For the text-containing cell, return its midpoint in [x, y] coordinate format. 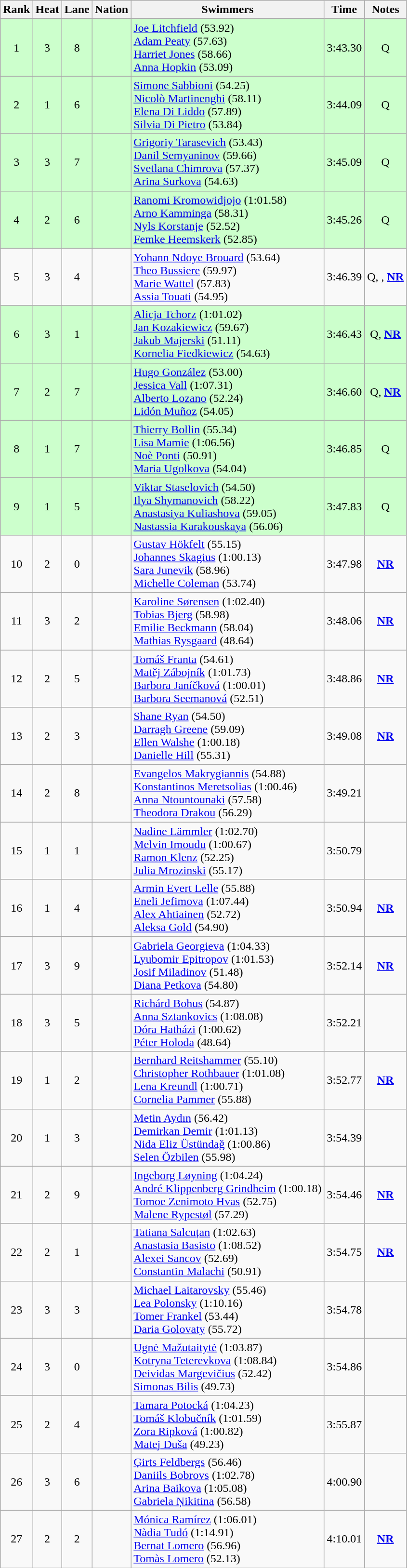
Ģirts Feldbergs (56.46)Daniils Bobrovs (1:02.78)Arina Baikova (1:05.08)Gabriela Ņikitina (56.58) [227, 1481]
3:54.75 [344, 1252]
3:46.85 [344, 449]
3:54.86 [344, 1367]
4:00.90 [344, 1481]
3:49.08 [344, 736]
19 [16, 1080]
3:45.09 [344, 162]
Yohann Ndoye Brouard (53.64)Theo Bussiere (59.97)Marie Wattel (57.83)Assia Touati (54.95) [227, 277]
Armin Evert Lelle (55.88)Eneli Jefimova (1:07.44)Alex Ahtiainen (52.72)Aleksa Gold (54.90) [227, 908]
Bernhard Reitshammer (55.10)Christopher Rothbauer (1:01.08)Lena Kreundl (1:00.71)Cornelia Pammer (55.88) [227, 1080]
Lane [77, 10]
27 [16, 1539]
18 [16, 1023]
Richárd Bohus (54.87)Anna Sztankovics (1:08.08)Dóra Hatházi (1:00.62)Péter Holoda (48.64) [227, 1023]
23 [16, 1310]
Time [344, 10]
Ugnė Mažutaitytė (1:03.87)Kotryna Teterevkova (1:08.84)Deividas Margevičius (52.42)Simonas Bilis (49.73) [227, 1367]
Tamara Potocká (1:04.23)Tomáš Klobučník (1:01.59)Zora Ripková (1:00.82)Matej Duša (49.23) [227, 1424]
3:52.14 [344, 966]
3:45.26 [344, 220]
3:46.39 [344, 277]
Viktar Staselovich (54.50)Ilya Shymanovich (58.22)Anastasiya Kuliashova (59.05)Nastassia Karakouskaya (56.06) [227, 506]
Thierry Bollin (55.34)Lisa Mamie (1:06.56)Noè Ponti (50.91)Maria Ugolkova (54.04) [227, 449]
3:46.43 [344, 334]
21 [16, 1195]
Simone Sabbioni (54.25)Nicolò Martinenghi (58.11)Elena Di Liddo (57.89)Silvia Di Pietro (53.84) [227, 105]
3:52.21 [344, 1023]
16 [16, 908]
Gustav Hökfelt (55.15)Johannes Skagius (1:00.13)Sara Junevik (58.96)Michelle Coleman (53.74) [227, 564]
20 [16, 1137]
Grigoriy Tarasevich (53.43)Danil Semyaninov (59.66)Svetlana Chimrova (57.37)Arina Surkova (54.63) [227, 162]
Michael Laitarovsky (55.46)Lea Polonsky (1:10.16)Tomer Frankel (53.44)Daria Golovaty (55.72) [227, 1310]
Q, , NR [385, 277]
15 [16, 851]
Joe Litchfield (53.92)Adam Peaty (57.63)Harriet Jones (58.66)Anna Hopkin (53.09) [227, 47]
Nadine Lämmler (1:02.70)Melvin Imoudu (1:00.67)Ramon Klenz (52.25)Julia Mrozinski (55.17) [227, 851]
17 [16, 966]
Ranomi Kromowidjojo (1:01.58)Arno Kamminga (58.31)Nyls Korstanje (52.52)Femke Heemskerk (52.85) [227, 220]
26 [16, 1481]
22 [16, 1252]
Swimmers [227, 10]
4:10.01 [344, 1539]
12 [16, 678]
14 [16, 793]
Rank [16, 10]
Karoline Sørensen (1:02.40)Tobias Bjerg (58.98)Emilie Beckmann (58.04)Mathias Rysgaard (48.64) [227, 621]
Ingeborg Løyning (1:04.24)André Klippenberg Grindheim (1:00.18)Tomoe Zenimoto Hvas (52.75)Malene Rypestøl (57.29) [227, 1195]
3:50.79 [344, 851]
13 [16, 736]
3:54.78 [344, 1310]
3:49.21 [344, 793]
Metin Aydın (56.42)Demirkan Demir (1:01.13)Nida Eliz Üstündağ (1:00.86)Selen Özbilen (55.98) [227, 1137]
10 [16, 564]
Tatiana Salcuțan (1:02.63)Anastasia Basisto (1:08.52)Alexei Sancov (52.69)Constantin Malachi (50.91) [227, 1252]
Mónica Ramírez (1:06.01)Nàdia Tudó (1:14.91)Bernat Lomero (56.96)Tomàs Lomero (52.13) [227, 1539]
3:43.30 [344, 47]
Notes [385, 10]
Heat [47, 10]
3:52.77 [344, 1080]
3:44.09 [344, 105]
3:54.39 [344, 1137]
Evangelos Makrygiannis (54.88)Konstantinos Meretsolias (1:00.46)Anna Ntountounaki (57.58)Theodora Drakou (56.29) [227, 793]
Alicja Tchorz (1:01.02)Jan Kozakiewicz (59.67)Jakub Majerski (51.11)Kornelia Fiedkiewicz (54.63) [227, 334]
3:47.98 [344, 564]
Tomáš Franta (54.61)Matěj Zábojník (1:01.73)Barbora Janíčková (1:00.01)Barbora Seemanová (52.51) [227, 678]
11 [16, 621]
Nation [111, 10]
Shane Ryan (54.50)Darragh Greene (59.09)Ellen Walshe (1:00.18)Danielle Hill (55.31) [227, 736]
3:55.87 [344, 1424]
Hugo González (53.00)Jessica Vall (1:07.31)Alberto Lozano (52.24)Lidón Muñoz (54.05) [227, 391]
3:48.86 [344, 678]
3:46.60 [344, 391]
Gabriela Georgieva (1:04.33)Lyubomir Epitropov (1:01.53)Josif Miladinov (51.48)Diana Petkova (54.80) [227, 966]
24 [16, 1367]
3:47.83 [344, 506]
3:48.06 [344, 621]
3:54.46 [344, 1195]
3:50.94 [344, 908]
25 [16, 1424]
